Extract the (X, Y) coordinate from the center of the cell holding the provided text.  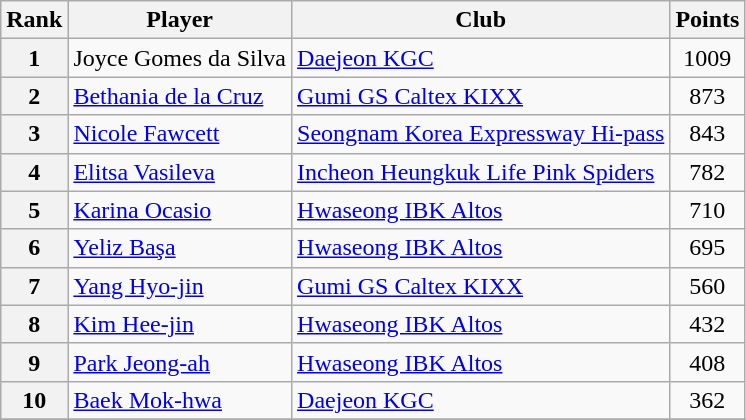
5 (34, 210)
Elitsa Vasileva (180, 172)
873 (708, 96)
Incheon Heungkuk Life Pink Spiders (481, 172)
Yang Hyo-jin (180, 286)
2 (34, 96)
Nicole Fawcett (180, 134)
Karina Ocasio (180, 210)
710 (708, 210)
362 (708, 400)
Rank (34, 20)
Joyce Gomes da Silva (180, 58)
Points (708, 20)
Seongnam Korea Expressway Hi-pass (481, 134)
432 (708, 324)
408 (708, 362)
9 (34, 362)
843 (708, 134)
6 (34, 248)
8 (34, 324)
Yeliz Başa (180, 248)
Baek Mok-hwa (180, 400)
Bethania de la Cruz (180, 96)
10 (34, 400)
1009 (708, 58)
Kim Hee-jin (180, 324)
3 (34, 134)
782 (708, 172)
1 (34, 58)
7 (34, 286)
695 (708, 248)
4 (34, 172)
560 (708, 286)
Club (481, 20)
Park Jeong-ah (180, 362)
Player (180, 20)
